From the cell containing the given text, extract its center point as (X, Y) coordinate. 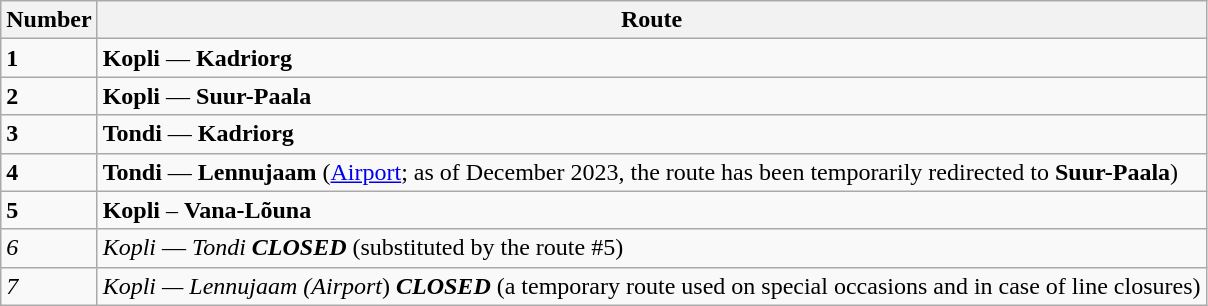
5 (49, 210)
Kopli — Lennujaam (Airport) CLOSED (a temporary route used on special occasions and in case of line closures) (652, 286)
Kopli — Kadriorg (652, 58)
2 (49, 96)
7 (49, 286)
Number (49, 20)
3 (49, 134)
Tondi — Kadriorg (652, 134)
Route (652, 20)
Kopli — Tondi CLOSED (substituted by the route #5) (652, 248)
4 (49, 172)
1 (49, 58)
Kopli – Vana-Lõuna (652, 210)
Kopli — Suur-Paala (652, 96)
6 (49, 248)
Tondi — Lennujaam (Airport; as of December 2023, the route has been temporarily redirected to Suur-Paala) (652, 172)
